Provide the [X, Y] coordinate of the cell's center where the given text is located.  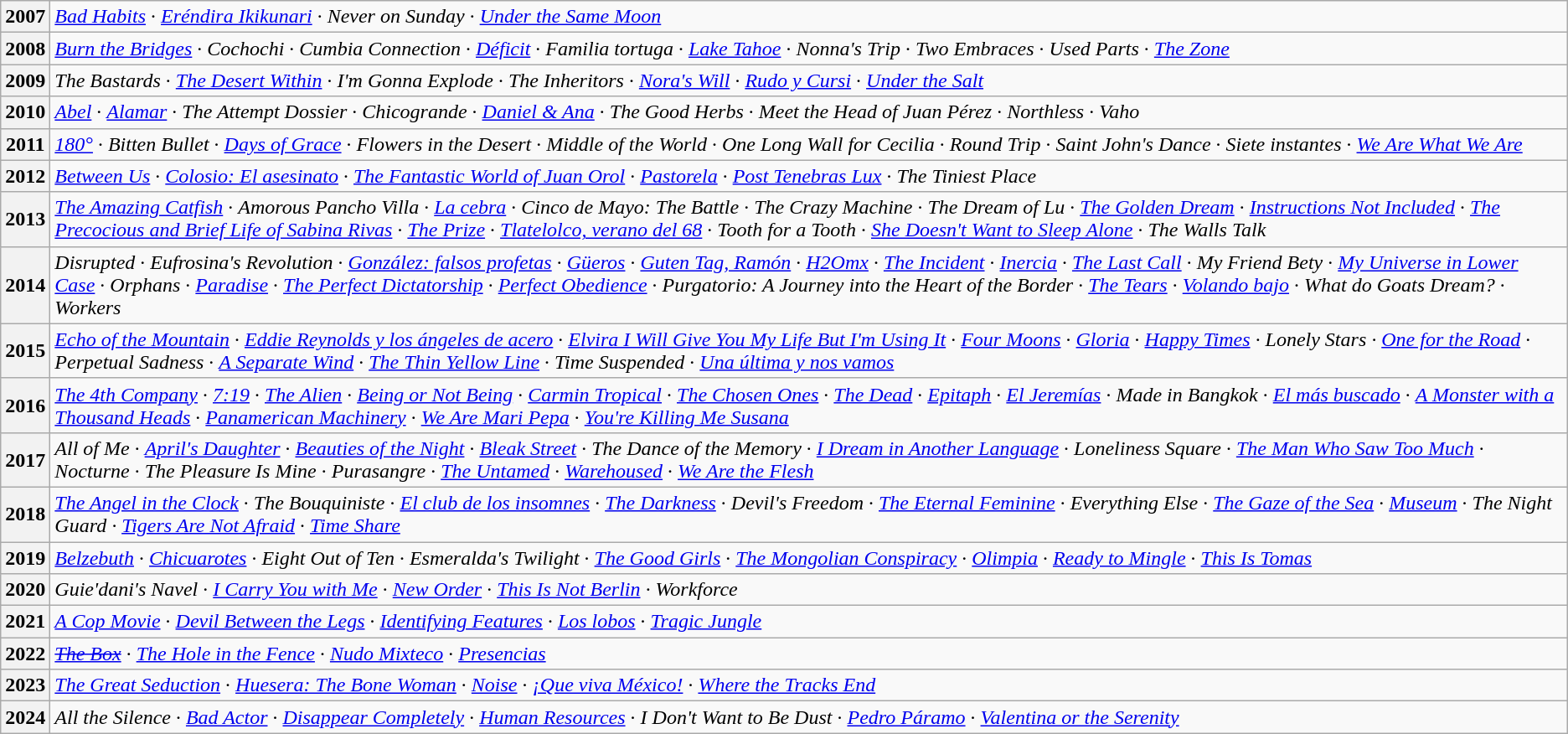
2021 [25, 622]
2018 [25, 514]
All the Silence · Bad Actor · Disappear Completely · Human Resources · I Don't Want to Be Dust · Pedro Páramo · Valentina or the Serenity [809, 717]
A Cop Movie · Devil Between the Legs · Identifying Features · Los lobos · Tragic Jungle [809, 622]
2011 [25, 144]
2014 [25, 285]
Between Us · Colosio: El asesinato · The Fantastic World of Juan Orol · Pastorela · Post Tenebras Lux · The Tiniest Place [809, 176]
The Box · The Hole in the Fence · Nudo Mixteco · Presencias [809, 654]
Abel · Alamar · The Attempt Dossier · Chicogrande · Daniel & Ana · The Good Herbs · Meet the Head of Juan Pérez · Northless · Vaho [809, 112]
Bad Habits · Eréndira Ikikunari · Never on Sunday · Under the Same Moon [809, 17]
2017 [25, 459]
2020 [25, 590]
2024 [25, 717]
2022 [25, 654]
2008 [25, 49]
2013 [25, 220]
2012 [25, 176]
Guie'dani's Navel · I Carry You with Me · New Order · This Is Not Berlin · Workforce [809, 590]
2010 [25, 112]
Burn the Bridges · Cochochi · Cumbia Connection · Déficit · Familia tortuga · Lake Tahoe · Nonna's Trip · Two Embraces · Used Parts · The Zone [809, 49]
The Bastards · The Desert Within · I'm Gonna Explode · The Inheritors · Nora's Will · Rudo y Cursi · Under the Salt [809, 80]
2009 [25, 80]
2007 [25, 17]
2015 [25, 350]
2023 [25, 685]
2019 [25, 557]
2016 [25, 406]
The Great Seduction · Huesera: The Bone Woman · Noise · ¡Que viva México! · Where the Tracks End [809, 685]
